Pinpoint the cell where the given text exists, returning its (x, y) midpoint coordinate. 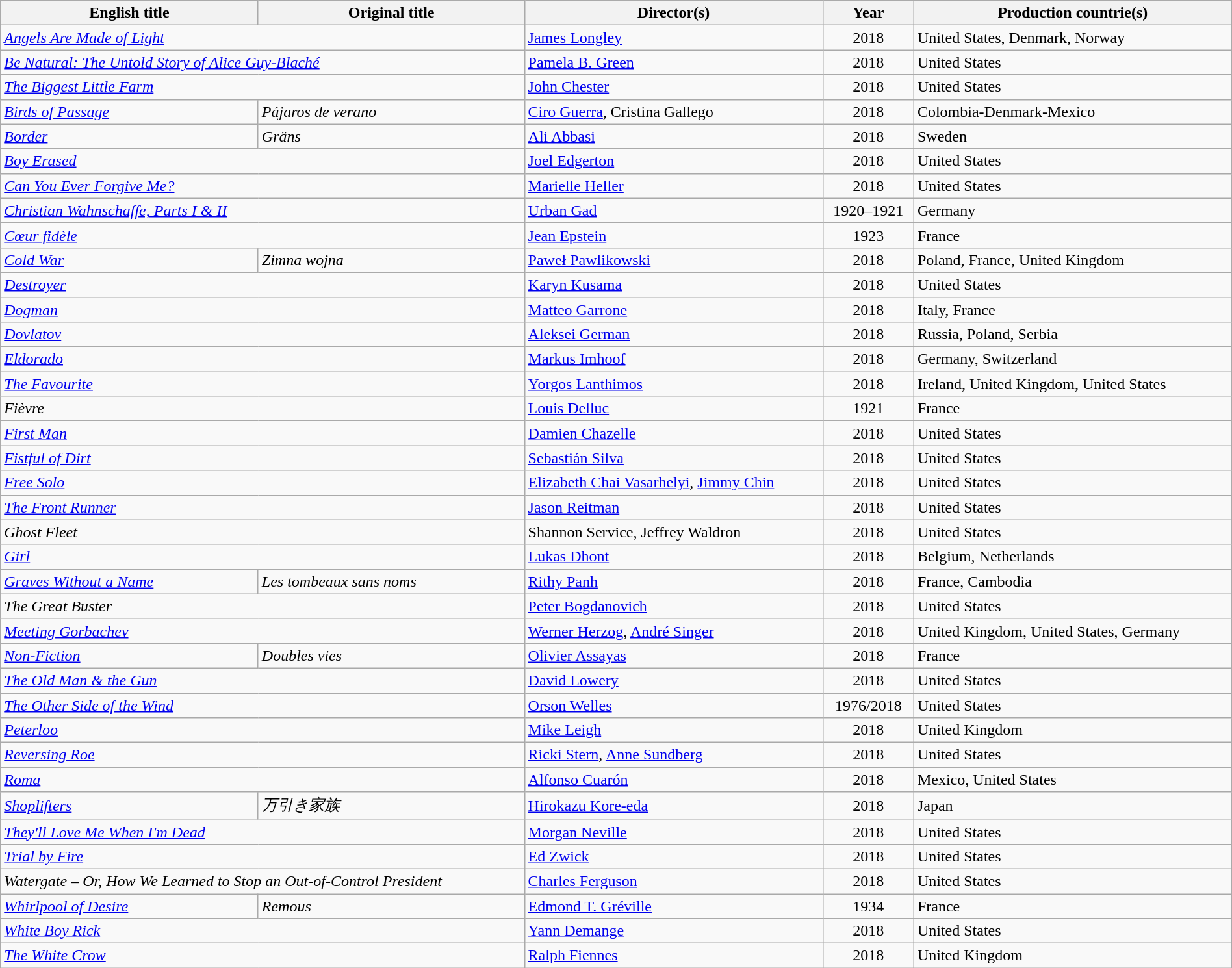
Trial by Fire (263, 856)
Ghost Fleet (263, 532)
Angels Are Made of Light (263, 38)
United Kingdom, United States, Germany (1072, 631)
Yorgos Lanthimos (673, 384)
Ciro Guerra, Cristina Gallego (673, 112)
1934 (868, 906)
France, Cambodia (1072, 581)
Cold War (130, 260)
United States, Denmark, Norway (1072, 38)
Mexico, United States (1072, 780)
The Other Side of the Wind (263, 705)
Mike Leigh (673, 730)
Ralph Fiennes (673, 956)
Production countrie(s) (1072, 13)
Paweł Pawlikowski (673, 260)
Dogman (263, 310)
Matteo Garrone (673, 310)
Birds of Passage (130, 112)
1923 (868, 235)
Original title (391, 13)
The Great Buster (263, 606)
Meeting Gorbachev (263, 631)
Reversing Roe (263, 755)
Border (130, 136)
Christian Wahnschaffe, Parts I & II (263, 210)
Zimna wojna (391, 260)
Eldorado (263, 359)
Poland, France, United Kingdom (1072, 260)
Charles Ferguson (673, 881)
Marielle Heller (673, 186)
Pájaros de verano (391, 112)
The Biggest Little Farm (263, 87)
Jean Epstein (673, 235)
Olivier Assayas (673, 656)
Urban Gad (673, 210)
1976/2018 (868, 705)
Italy, France (1072, 310)
Karyn Kusama (673, 285)
Watergate – Or, How We Learned to Stop an Out-of-Control President (263, 881)
Japan (1072, 806)
Free Solo (263, 483)
The Favourite (263, 384)
Dovlatov (263, 335)
Boy Erased (263, 161)
The White Crow (263, 956)
Morgan Neville (673, 832)
Roma (263, 780)
Fièvre (263, 409)
Shoplifters (130, 806)
David Lowery (673, 680)
Russia, Poland, Serbia (1072, 335)
Shannon Service, Jeffrey Waldron (673, 532)
Elizabeth Chai Vasarhelyi, Jimmy Chin (673, 483)
Orson Welles (673, 705)
John Chester (673, 87)
Damien Chazelle (673, 433)
Ali Abbasi (673, 136)
Edmond T. Gréville (673, 906)
Werner Herzog, André Singer (673, 631)
Alfonso Cuarón (673, 780)
They'll Love Me When I'm Dead (263, 832)
The Old Man & the Gun (263, 680)
Hirokazu Kore-eda (673, 806)
Fistful of Dirt (263, 458)
万引き家族 (391, 806)
The Front Runner (263, 507)
Germany (1072, 210)
Peterloo (263, 730)
Non-Fiction (130, 656)
Ed Zwick (673, 856)
Gräns (391, 136)
James Longley (673, 38)
Girl (263, 557)
Markus Imhoof (673, 359)
Lukas Dhont (673, 557)
Rithy Panh (673, 581)
Doubles vies (391, 656)
Ireland, United Kingdom, United States (1072, 384)
Les tombeaux sans noms (391, 581)
Director(s) (673, 13)
Belgium, Netherlands (1072, 557)
Colombia-Denmark-Mexico (1072, 112)
Louis Delluc (673, 409)
1920–1921 (868, 210)
Peter Bogdanovich (673, 606)
Sebastián Silva (673, 458)
Yann Demange (673, 931)
1921 (868, 409)
Year (868, 13)
English title (130, 13)
Can You Ever Forgive Me? (263, 186)
Joel Edgerton (673, 161)
Sweden (1072, 136)
First Man (263, 433)
Pamela B. Green (673, 62)
Be Natural: The Untold Story of Alice Guy-Blaché (263, 62)
Germany, Switzerland (1072, 359)
White Boy Rick (263, 931)
Jason Reitman (673, 507)
Aleksei German (673, 335)
Remous (391, 906)
Whirlpool of Desire (130, 906)
Cœur fidèle (263, 235)
Ricki Stern, Anne Sundberg (673, 755)
Destroyer (263, 285)
Graves Without a Name (130, 581)
